Extract the (X, Y) coordinate from the center of the cell holding the provided text.  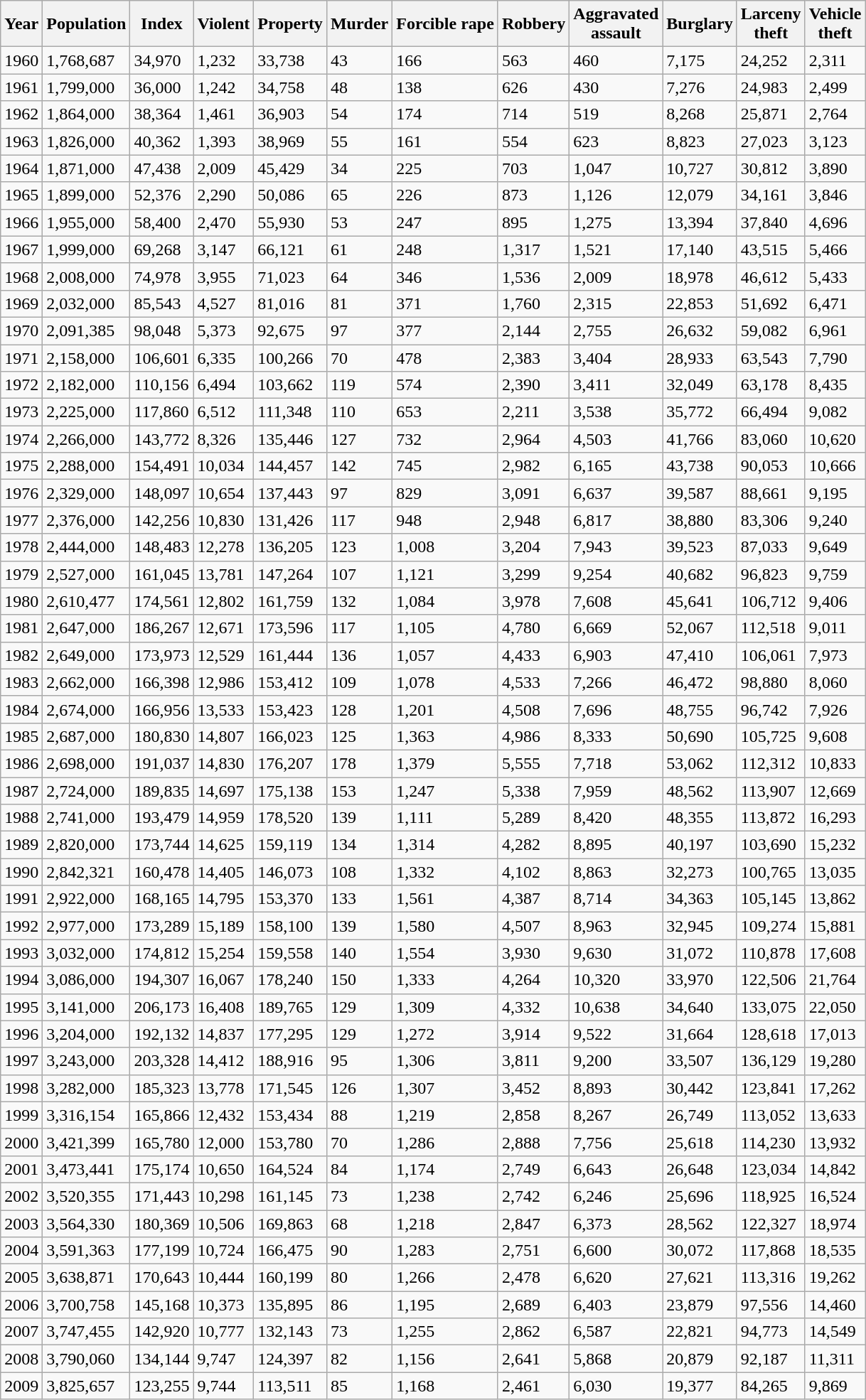
189,835 (162, 791)
186,267 (162, 628)
40,362 (162, 141)
4,986 (533, 736)
22,821 (700, 1332)
1977 (21, 520)
25,696 (700, 1196)
2,755 (616, 330)
9,195 (835, 493)
6,600 (616, 1251)
105,145 (771, 899)
168,165 (162, 899)
2003 (21, 1223)
6,587 (616, 1332)
8,420 (616, 818)
14,842 (835, 1169)
9,254 (616, 574)
1990 (21, 872)
6,246 (616, 1196)
873 (533, 195)
159,558 (290, 953)
2,862 (533, 1332)
3,591,363 (87, 1251)
4,433 (533, 655)
3,638,871 (87, 1278)
19,262 (835, 1278)
4,387 (533, 899)
12,432 (223, 1115)
161,759 (290, 601)
478 (445, 357)
112,312 (771, 763)
4,264 (533, 980)
2,158,000 (87, 357)
13,781 (223, 574)
174,812 (162, 953)
16,524 (835, 1196)
9,869 (835, 1386)
12,000 (223, 1142)
95 (359, 1061)
1,105 (445, 628)
6,637 (616, 493)
1,242 (223, 87)
7,696 (616, 709)
6,165 (616, 466)
169,863 (290, 1223)
13,862 (835, 899)
38,880 (700, 520)
2,390 (533, 385)
135,446 (290, 439)
2,724,000 (87, 791)
10,724 (223, 1251)
1,286 (445, 1142)
829 (445, 493)
1,255 (445, 1332)
185,323 (162, 1088)
3,890 (835, 168)
3,404 (616, 357)
9,630 (616, 953)
3,243,000 (87, 1061)
175,174 (162, 1169)
6,961 (835, 330)
69,268 (162, 249)
1987 (21, 791)
2,888 (533, 1142)
1993 (21, 953)
574 (445, 385)
1,283 (445, 1251)
117,860 (162, 412)
8,267 (616, 1115)
135,895 (290, 1305)
2,741,000 (87, 818)
17,262 (835, 1088)
10,727 (700, 168)
48,355 (700, 818)
346 (445, 276)
1,121 (445, 574)
119 (359, 385)
153,370 (290, 899)
6,669 (616, 628)
1,760 (533, 303)
166,956 (162, 709)
17,608 (835, 953)
16,067 (223, 980)
Year (21, 24)
1997 (21, 1061)
18,974 (835, 1223)
653 (445, 412)
1,008 (445, 547)
59,082 (771, 330)
103,662 (290, 385)
166,398 (162, 682)
4,102 (533, 872)
6,471 (835, 303)
2,470 (223, 222)
131,426 (290, 520)
34,970 (162, 60)
1,521 (616, 249)
14,697 (223, 791)
3,790,060 (87, 1359)
1,232 (223, 60)
136 (359, 655)
4,533 (533, 682)
2,662,000 (87, 682)
158,100 (290, 926)
1,314 (445, 845)
83,060 (771, 439)
1971 (21, 357)
128,618 (771, 1034)
43,738 (700, 466)
113,872 (771, 818)
225 (445, 168)
1,864,000 (87, 114)
111,348 (290, 412)
2,032,000 (87, 303)
106,061 (771, 655)
22,050 (835, 1007)
32,273 (700, 872)
2,820,000 (87, 845)
3,421,399 (87, 1142)
Murder (359, 24)
147,264 (290, 574)
90,053 (771, 466)
28,933 (700, 357)
1974 (21, 439)
2,764 (835, 114)
6,373 (616, 1223)
1,768,687 (87, 60)
166,023 (290, 736)
122,327 (771, 1223)
6,512 (223, 412)
206,173 (162, 1007)
2004 (21, 1251)
2,376,000 (87, 520)
2,315 (616, 303)
160,199 (290, 1278)
7,718 (616, 763)
2005 (21, 1278)
12,986 (223, 682)
178,240 (290, 980)
63,178 (771, 385)
1,871,000 (87, 168)
98,880 (771, 682)
108 (359, 872)
144,457 (290, 466)
1968 (21, 276)
123,034 (771, 1169)
153 (359, 791)
55,930 (290, 222)
30,812 (771, 168)
161,145 (290, 1196)
2,751 (533, 1251)
1,332 (445, 872)
17,140 (700, 249)
113,316 (771, 1278)
160,478 (162, 872)
2,288,000 (87, 466)
3,086,000 (87, 980)
12,802 (223, 601)
53 (359, 222)
146,073 (290, 872)
18,535 (835, 1251)
153,780 (290, 1142)
2,225,000 (87, 412)
14,405 (223, 872)
133 (359, 899)
10,833 (835, 763)
1963 (21, 141)
132,143 (290, 1332)
10,654 (223, 493)
188,916 (290, 1061)
3,473,441 (87, 1169)
2,641 (533, 1359)
13,633 (835, 1115)
1999 (21, 1115)
140 (359, 953)
1,999,000 (87, 249)
2,329,000 (87, 493)
180,830 (162, 736)
136,129 (771, 1061)
13,394 (700, 222)
136,205 (290, 547)
38,364 (162, 114)
64 (359, 276)
126 (359, 1088)
34,640 (700, 1007)
3,147 (223, 249)
32,945 (700, 926)
1,580 (445, 926)
34,363 (700, 899)
23,879 (700, 1305)
173,744 (162, 845)
2,647,000 (87, 628)
48,755 (700, 709)
6,620 (616, 1278)
3,955 (223, 276)
2,211 (533, 412)
3,811 (533, 1061)
148,097 (162, 493)
55 (359, 141)
2,689 (533, 1305)
1,317 (533, 249)
16,293 (835, 818)
18,978 (700, 276)
1,379 (445, 763)
85,543 (162, 303)
3,141,000 (87, 1007)
142 (359, 466)
36,000 (162, 87)
1,799,000 (87, 87)
178 (359, 763)
110 (359, 412)
1,536 (533, 276)
1,955,000 (87, 222)
1,899,000 (87, 195)
2009 (21, 1386)
6,030 (616, 1386)
19,377 (700, 1386)
36,903 (290, 114)
84,265 (771, 1386)
106,712 (771, 601)
1982 (21, 655)
39,587 (700, 493)
113,907 (771, 791)
1,156 (445, 1359)
96,823 (771, 574)
173,596 (290, 628)
9,240 (835, 520)
38,969 (290, 141)
2006 (21, 1305)
43 (359, 60)
1975 (21, 466)
7,973 (835, 655)
2,311 (835, 60)
7,943 (616, 547)
563 (533, 60)
24,983 (771, 87)
12,278 (223, 547)
1992 (21, 926)
48,562 (700, 791)
1976 (21, 493)
103,690 (771, 845)
1,306 (445, 1061)
1,247 (445, 791)
1984 (21, 709)
14,837 (223, 1034)
123,255 (162, 1386)
3,930 (533, 953)
96,742 (771, 709)
10,638 (616, 1007)
2,610,477 (87, 601)
4,507 (533, 926)
3,978 (533, 601)
703 (533, 168)
Larcenytheft (771, 24)
10,506 (223, 1223)
143,772 (162, 439)
40,197 (700, 845)
12,079 (700, 195)
177,199 (162, 1251)
81,016 (290, 303)
10,298 (223, 1196)
109 (359, 682)
2,091,385 (87, 330)
40,682 (700, 574)
83,306 (771, 520)
145,168 (162, 1305)
8,326 (223, 439)
247 (445, 222)
178,520 (290, 818)
248 (445, 249)
1966 (21, 222)
165,866 (162, 1115)
174,561 (162, 601)
123,841 (771, 1088)
26,749 (700, 1115)
2,527,000 (87, 574)
8,963 (616, 926)
15,881 (835, 926)
45,429 (290, 168)
2,698,000 (87, 763)
90 (359, 1251)
Burglary (700, 24)
3,538 (616, 412)
1,084 (445, 601)
125 (359, 736)
Population (87, 24)
5,466 (835, 249)
3,204 (533, 547)
8,895 (616, 845)
895 (533, 222)
7,266 (616, 682)
3,914 (533, 1034)
2,749 (533, 1169)
88,661 (771, 493)
122,506 (771, 980)
2000 (21, 1142)
1979 (21, 574)
2,266,000 (87, 439)
194,307 (162, 980)
2,964 (533, 439)
171,443 (162, 1196)
1,826,000 (87, 141)
1972 (21, 385)
127 (359, 439)
1,195 (445, 1305)
1,218 (445, 1223)
33,970 (700, 980)
Index (162, 24)
52,067 (700, 628)
519 (616, 114)
34 (359, 168)
13,533 (223, 709)
58,400 (162, 222)
51,692 (771, 303)
97,556 (771, 1305)
161,444 (290, 655)
66,494 (771, 412)
66,121 (290, 249)
63,543 (771, 357)
2,948 (533, 520)
Property (290, 24)
10,034 (223, 466)
4,780 (533, 628)
3,204,000 (87, 1034)
5,373 (223, 330)
Vehicletheft (835, 24)
148,483 (162, 547)
Aggravated assault (616, 24)
192,132 (162, 1034)
1983 (21, 682)
26,632 (700, 330)
2002 (21, 1196)
98,048 (162, 330)
28,562 (700, 1223)
53,062 (700, 763)
133,075 (771, 1007)
128 (359, 709)
2,144 (533, 330)
8,333 (616, 736)
106,601 (162, 357)
138 (445, 87)
88 (359, 1115)
137,443 (290, 493)
159,119 (290, 845)
191,037 (162, 763)
16,408 (223, 1007)
10,320 (616, 980)
8,863 (616, 872)
1,461 (223, 114)
35,772 (700, 412)
27,621 (700, 1278)
4,332 (533, 1007)
61 (359, 249)
13,035 (835, 872)
118,925 (771, 1196)
Violent (223, 24)
1,047 (616, 168)
745 (445, 466)
9,200 (616, 1061)
174 (445, 114)
9,082 (835, 412)
92,187 (771, 1359)
5,289 (533, 818)
123 (359, 547)
1991 (21, 899)
12,529 (223, 655)
1995 (21, 1007)
100,765 (771, 872)
8,268 (700, 114)
124,397 (290, 1359)
142,920 (162, 1332)
2,461 (533, 1386)
33,507 (700, 1061)
3,411 (616, 385)
7,756 (616, 1142)
1981 (21, 628)
9,744 (223, 1386)
2,499 (835, 87)
1996 (21, 1034)
34,758 (290, 87)
26,648 (700, 1169)
1,174 (445, 1169)
1961 (21, 87)
8,435 (835, 385)
1998 (21, 1088)
1980 (21, 601)
166,475 (290, 1251)
25,618 (700, 1142)
1,238 (445, 1196)
3,700,758 (87, 1305)
21,764 (835, 980)
31,664 (700, 1034)
1,272 (445, 1034)
2,478 (533, 1278)
4,282 (533, 845)
3,747,455 (87, 1332)
3,282,000 (87, 1088)
105,725 (771, 736)
460 (616, 60)
14,807 (223, 736)
15,232 (835, 845)
6,494 (223, 385)
30,072 (700, 1251)
32,049 (700, 385)
1,275 (616, 222)
9,406 (835, 601)
1989 (21, 845)
15,189 (223, 926)
1,078 (445, 682)
37,840 (771, 222)
2,842,321 (87, 872)
371 (445, 303)
430 (616, 87)
6,403 (616, 1305)
193,479 (162, 818)
80 (359, 1278)
47,438 (162, 168)
2,649,000 (87, 655)
25,871 (771, 114)
8,714 (616, 899)
1,168 (445, 1386)
180,369 (162, 1223)
153,423 (290, 709)
2,674,000 (87, 709)
1,111 (445, 818)
377 (445, 330)
10,444 (223, 1278)
3,032,000 (87, 953)
17,013 (835, 1034)
Forcible rape (445, 24)
43,515 (771, 249)
Robbery (533, 24)
1,363 (445, 736)
47,410 (700, 655)
732 (445, 439)
2,687,000 (87, 736)
46,472 (700, 682)
68 (359, 1223)
87,033 (771, 547)
84 (359, 1169)
170,643 (162, 1278)
173,289 (162, 926)
161,045 (162, 574)
2,008,000 (87, 276)
33,738 (290, 60)
5,433 (835, 276)
226 (445, 195)
100,266 (290, 357)
39,523 (700, 547)
82 (359, 1359)
15,254 (223, 953)
3,825,657 (87, 1386)
3,846 (835, 195)
2,982 (533, 466)
554 (533, 141)
109,274 (771, 926)
1994 (21, 980)
8,823 (700, 141)
7,959 (616, 791)
6,817 (616, 520)
14,830 (223, 763)
176,207 (290, 763)
189,765 (290, 1007)
7,926 (835, 709)
175,138 (290, 791)
41,766 (700, 439)
171,545 (290, 1088)
45,641 (700, 601)
74,978 (162, 276)
1,393 (223, 141)
113,511 (290, 1386)
10,830 (223, 520)
2,182,000 (87, 385)
6,643 (616, 1169)
9,649 (835, 547)
1962 (21, 114)
10,373 (223, 1305)
6,335 (223, 357)
9,522 (616, 1034)
173,973 (162, 655)
8,060 (835, 682)
4,508 (533, 709)
81 (359, 303)
85 (359, 1386)
3,091 (533, 493)
14,959 (223, 818)
2,444,000 (87, 547)
2008 (21, 1359)
2007 (21, 1332)
117,868 (771, 1251)
12,669 (835, 791)
14,549 (835, 1332)
714 (533, 114)
1978 (21, 547)
203,328 (162, 1061)
7,276 (700, 87)
86 (359, 1305)
150 (359, 980)
5,555 (533, 763)
154,491 (162, 466)
10,666 (835, 466)
134,144 (162, 1359)
20,879 (700, 1359)
13,932 (835, 1142)
161 (445, 141)
1988 (21, 818)
31,072 (700, 953)
2,858 (533, 1115)
46,612 (771, 276)
6,903 (616, 655)
112,518 (771, 628)
5,868 (616, 1359)
3,316,154 (87, 1115)
19,280 (835, 1061)
626 (533, 87)
1964 (21, 168)
10,650 (223, 1169)
24,252 (771, 60)
52,376 (162, 195)
14,412 (223, 1061)
4,503 (616, 439)
1,554 (445, 953)
10,620 (835, 439)
1960 (21, 60)
3,299 (533, 574)
14,460 (835, 1305)
9,608 (835, 736)
34,161 (771, 195)
3,452 (533, 1088)
2,977,000 (87, 926)
11,311 (835, 1359)
110,878 (771, 953)
1985 (21, 736)
1970 (21, 330)
9,759 (835, 574)
54 (359, 114)
9,747 (223, 1359)
2,847 (533, 1223)
2,922,000 (87, 899)
165,780 (162, 1142)
50,086 (290, 195)
1,219 (445, 1115)
166 (445, 60)
153,434 (290, 1115)
10,777 (223, 1332)
12,671 (223, 628)
8,893 (616, 1088)
5,338 (533, 791)
1,307 (445, 1088)
4,696 (835, 222)
114,230 (771, 1142)
3,564,330 (87, 1223)
132 (359, 601)
65 (359, 195)
134 (359, 845)
1,057 (445, 655)
2,290 (223, 195)
110,156 (162, 385)
1,309 (445, 1007)
2,742 (533, 1196)
1986 (21, 763)
1967 (21, 249)
1969 (21, 303)
92,675 (290, 330)
623 (616, 141)
14,625 (223, 845)
2001 (21, 1169)
14,795 (223, 899)
2,383 (533, 357)
164,524 (290, 1169)
48 (359, 87)
1,126 (616, 195)
1973 (21, 412)
1,333 (445, 980)
107 (359, 574)
153,412 (290, 682)
4,527 (223, 303)
13,778 (223, 1088)
50,690 (700, 736)
142,256 (162, 520)
7,790 (835, 357)
177,295 (290, 1034)
9,011 (835, 628)
22,853 (700, 303)
94,773 (771, 1332)
3,123 (835, 141)
7,175 (700, 60)
3,520,355 (87, 1196)
27,023 (771, 141)
948 (445, 520)
1,266 (445, 1278)
1,201 (445, 709)
113,052 (771, 1115)
71,023 (290, 276)
7,608 (616, 601)
1965 (21, 195)
1,561 (445, 899)
30,442 (700, 1088)
